Provide the (X, Y) coordinate of the cell's center where the given text is located.  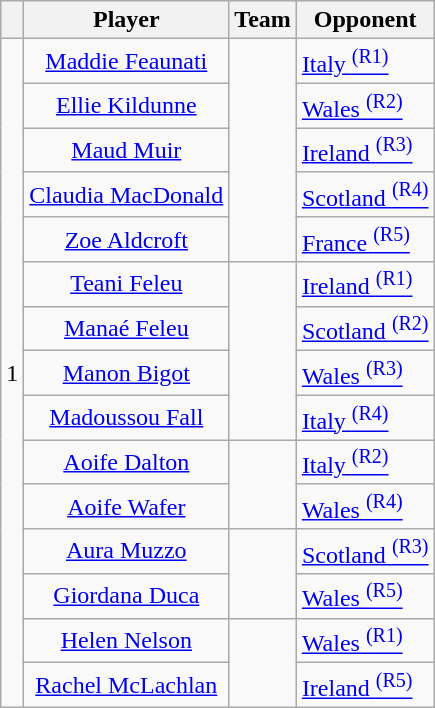
Manaé Feleu (126, 328)
Scotland (R4) (365, 194)
Wales (R4) (365, 506)
Manon Bigot (126, 374)
Scotland (R3) (365, 552)
Madoussou Fall (126, 418)
Italy (R4) (365, 418)
Aoife Dalton (126, 462)
Maddie Feaunati (126, 62)
Aura Muzzo (126, 552)
Ireland (R1) (365, 284)
Wales (R3) (365, 374)
Aoife Wafer (126, 506)
Ireland (R3) (365, 150)
1 (12, 373)
Helen Nelson (126, 640)
Wales (R2) (365, 106)
Ireland (R5) (365, 686)
Team (263, 20)
Ellie Kildunne (126, 106)
Scotland (R2) (365, 328)
Claudia MacDonald (126, 194)
Wales (R1) (365, 640)
Italy (R2) (365, 462)
Giordana Duca (126, 596)
Player (126, 20)
Rachel McLachlan (126, 686)
Teani Feleu (126, 284)
Maud Muir (126, 150)
Zoe Aldcroft (126, 240)
France (R5) (365, 240)
Opponent (365, 20)
Italy (R1) (365, 62)
Wales (R5) (365, 596)
